Pinpoint the cell where the given text exists, returning its [X, Y] midpoint coordinate. 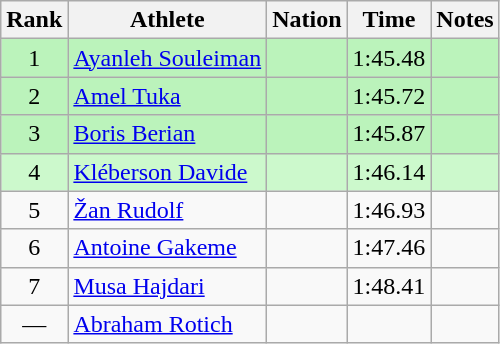
1:48.41 [389, 286]
Nation [307, 20]
7 [34, 286]
1:45.48 [389, 58]
3 [34, 134]
Notes [465, 20]
Antoine Gakeme [168, 248]
Time [389, 20]
Athlete [168, 20]
4 [34, 172]
— [34, 324]
1 [34, 58]
Žan Rudolf [168, 210]
Musa Hajdari [168, 286]
1:47.46 [389, 248]
2 [34, 96]
Amel Tuka [168, 96]
Abraham Rotich [168, 324]
5 [34, 210]
6 [34, 248]
Boris Berian [168, 134]
Rank [34, 20]
1:45.87 [389, 134]
Kléberson Davide [168, 172]
1:46.14 [389, 172]
Ayanleh Souleiman [168, 58]
1:45.72 [389, 96]
1:46.93 [389, 210]
